Pinpoint the cell where the given text exists, returning its [x, y] midpoint coordinate. 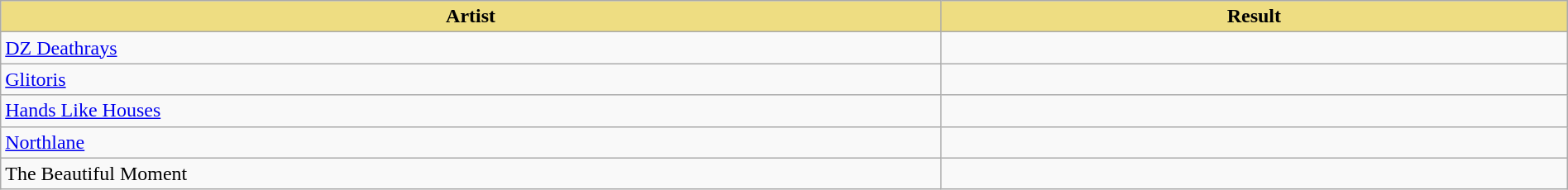
Glitoris [471, 79]
Northlane [471, 142]
DZ Deathrays [471, 48]
The Beautiful Moment [471, 173]
Result [1254, 17]
Hands Like Houses [471, 111]
Artist [471, 17]
